For the text-containing cell, return its midpoint in [X, Y] coordinate format. 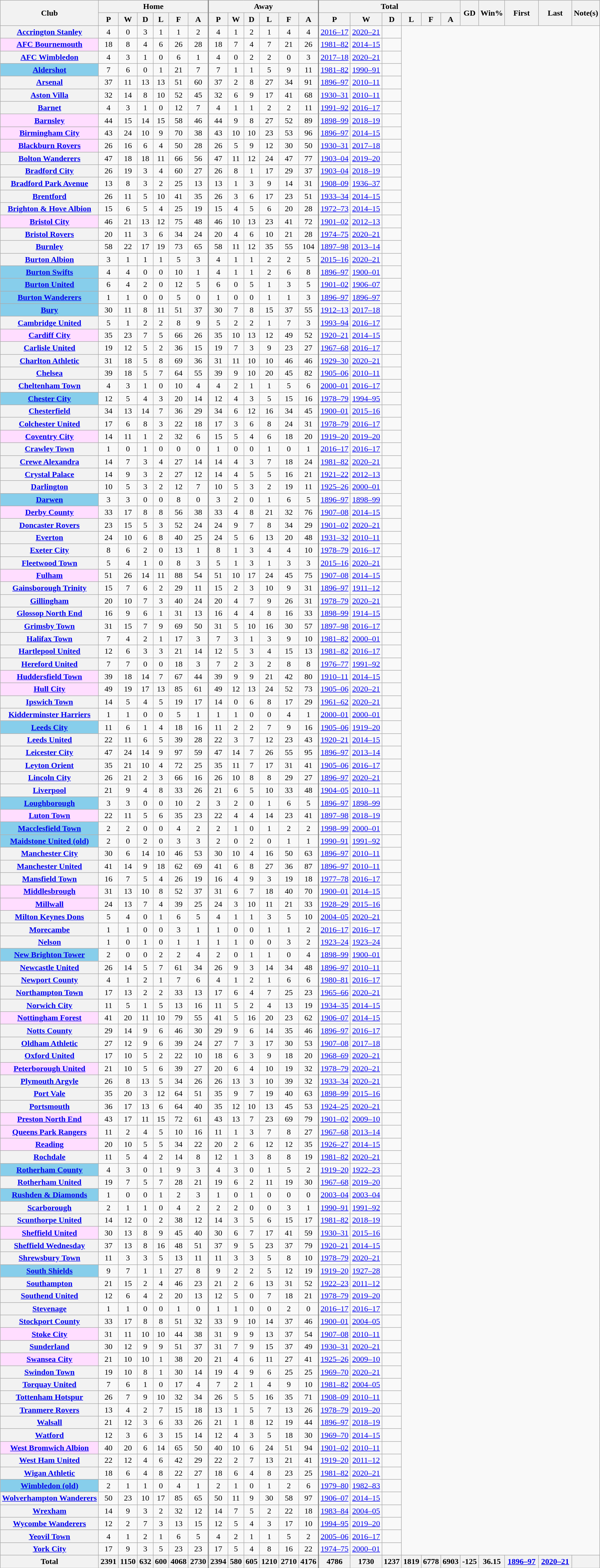
1921–22 [335, 474]
Colchester United [50, 424]
York City [50, 1549]
Nelson [50, 942]
Macclesfield Town [50, 828]
1961–62 [335, 702]
1819 [411, 1561]
Chester City [50, 399]
Away [263, 7]
104 [309, 247]
94 [309, 1448]
96 [309, 133]
Bury [50, 310]
2391 [108, 1561]
Leicester City [50, 752]
Chelsea [50, 373]
Everton [50, 537]
57 [309, 626]
67 [179, 677]
71 [309, 1397]
Wycombe Wanderers [50, 1523]
Nottingham Forest [50, 1018]
Win% [492, 13]
Lincoln City [50, 778]
1976–77 [335, 664]
1982–83 [366, 1486]
80 [309, 677]
1998–99 [335, 828]
76 [309, 512]
82 [309, 373]
Rochdale [50, 1157]
Port Vale [50, 1094]
1934–35 [335, 1005]
AFC Bournemouth [50, 45]
600 [161, 1561]
1929–30 [335, 360]
580 [236, 1561]
1914–15 [366, 613]
First [522, 13]
Grimsby Town [50, 626]
Cardiff City [50, 335]
Gillingham [50, 601]
Manchester United [50, 866]
Wigan Athletic [50, 1473]
Charlton Athletic [50, 360]
1993–94 [335, 323]
1983–84 [335, 1511]
Bolton Wanderers [50, 158]
4176 [309, 1561]
Morecambe [50, 929]
Home [153, 7]
Plymouth Argyle [50, 1081]
2730 [198, 1561]
Millwall [50, 904]
1911–12 [366, 588]
Accrington Stanley [50, 32]
Fulham [50, 576]
1928–29 [335, 904]
Southampton [50, 1283]
Crawley Town [50, 449]
Coventry City [50, 436]
91 [309, 82]
Aldershot [50, 70]
-125 [470, 1561]
Barnsley [50, 120]
Ipswich Town [50, 702]
Middlesbrough [50, 891]
1904–05 [335, 790]
Brighton & Hove Albion [50, 209]
Yeovil Town [50, 1536]
Northampton Town [50, 993]
Milton Keynes Dons [50, 917]
1931–32 [335, 537]
Exeter City [50, 550]
West Bromwich Albion [50, 1448]
Maidstone United (old) [50, 841]
1730 [366, 1561]
Wrexham [50, 1511]
89 [309, 120]
Chesterfield [50, 411]
Stockport County [50, 1321]
Hartlepool United [50, 651]
GD [470, 13]
Norwich City [50, 1005]
Rotherham County [50, 1169]
Note(s) [586, 13]
Newport County [50, 980]
Doncaster Rovers [50, 525]
87 [309, 866]
Bristol Rovers [50, 234]
Walsall [50, 1423]
605 [252, 1561]
1926–27 [335, 1144]
Burton Wanderers [50, 297]
Mansfield Town [50, 879]
Hereford United [50, 664]
Blackburn Rovers [50, 145]
2005–06 [335, 1536]
Aston Villa [50, 95]
Loughborough [50, 803]
1912–13 [335, 310]
Darwen [50, 500]
Rotherham United [50, 1182]
Cheltenham Town [50, 386]
Wolverhampton Wanderers [50, 1498]
Swindon Town [50, 1372]
Arsenal [50, 82]
Darlington [50, 487]
2710 [289, 1561]
Leyton Orient [50, 765]
2394 [218, 1561]
West Ham United [50, 1460]
1965–66 [335, 993]
Crystal Palace [50, 474]
Wimbledon (old) [50, 1486]
Peterborough United [50, 1068]
Oxford United [50, 1056]
Crewe Alexandra [50, 462]
1977–78 [335, 879]
Stevenage [50, 1309]
Liverpool [50, 790]
Manchester City [50, 854]
1210 [269, 1561]
Notts County [50, 1031]
4786 [335, 1561]
Bradford Park Avenue [50, 184]
6778 [431, 1561]
Halifax Town [50, 639]
Barnet [50, 108]
1980–81 [335, 980]
New Brighton Tower [50, 955]
Club [50, 13]
Bristol City [50, 222]
Burton United [50, 285]
Burton Swifts [50, 272]
Watford [50, 1435]
Burton Albion [50, 259]
Sheffield Wednesday [50, 1245]
1150 [128, 1561]
AFC Wimbledon [50, 57]
Tranmere Rovers [50, 1410]
1968–69 [335, 1056]
1972–73 [335, 209]
Fleetwood Town [50, 563]
1910–11 [335, 677]
Queens Park Rangers [50, 1132]
Scunthorpe United [50, 1220]
Sunderland [50, 1346]
Scarborough [50, 1208]
Reading [50, 1144]
Gainsborough Trinity [50, 588]
Derby County [50, 512]
Hull City [50, 689]
Portsmouth [50, 1106]
Carlisle United [50, 348]
Cambridge United [50, 323]
Leeds City [50, 727]
Rushden & Diamonds [50, 1195]
4068 [179, 1561]
Birmingham City [50, 133]
Oldham Athletic [50, 1043]
1936–37 [366, 184]
1979–80 [335, 1486]
Shrewsbury Town [50, 1258]
1927–28 [366, 1271]
88 [179, 576]
Newcastle United [50, 968]
1924–25 [335, 1106]
Bradford City [50, 171]
Luton Town [50, 816]
1237 [392, 1561]
95 [309, 752]
Southend United [50, 1296]
Kidderminster Harriers [50, 714]
68 [309, 95]
Leeds United [50, 740]
South Shields [50, 1271]
Swansea City [50, 1359]
Last [555, 13]
6903 [450, 1561]
Preston North End [50, 1119]
36.15 [492, 1561]
Huddersfield Town [50, 677]
Glossop North End [50, 613]
Tottenham Hotspur [50, 1397]
Burnley [50, 247]
Stoke City [50, 1334]
Torquay United [50, 1385]
77 [309, 158]
Brentford [50, 196]
632 [146, 1561]
Sheffield United [50, 1233]
